Extract the [x, y] coordinate from the center of the cell holding the provided text.  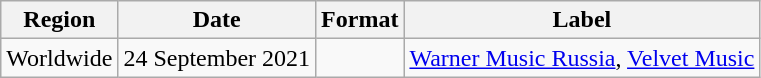
Worldwide [60, 58]
Label [582, 20]
24 September 2021 [217, 58]
Format [360, 20]
Region [60, 20]
Date [217, 20]
Warner Music Russia, Velvet Music [582, 58]
